Extract the (X, Y) coordinate from the center of the cell holding the provided text.  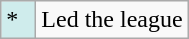
Led the league (112, 20)
* (18, 20)
